Pinpoint the cell where the given text exists, returning its (X, Y) midpoint coordinate. 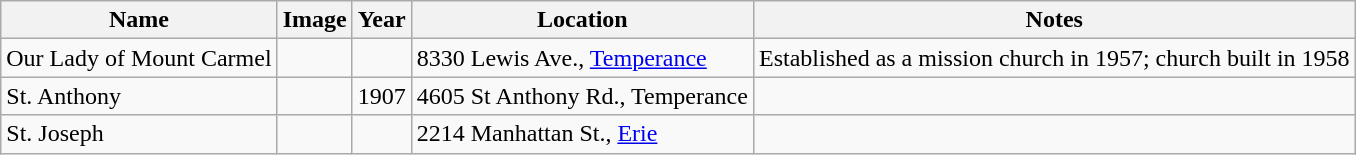
2214 Manhattan St., Erie (582, 134)
St. Anthony (139, 96)
St. Joseph (139, 134)
Our Lady of Mount Carmel (139, 58)
Location (582, 20)
Name (139, 20)
Notes (1054, 20)
8330 Lewis Ave., Temperance (582, 58)
Established as a mission church in 1957; church built in 1958 (1054, 58)
1907 (382, 96)
4605 St Anthony Rd., Temperance (582, 96)
Year (382, 20)
Image (314, 20)
